Return [X, Y] of the center of cell containing provided text 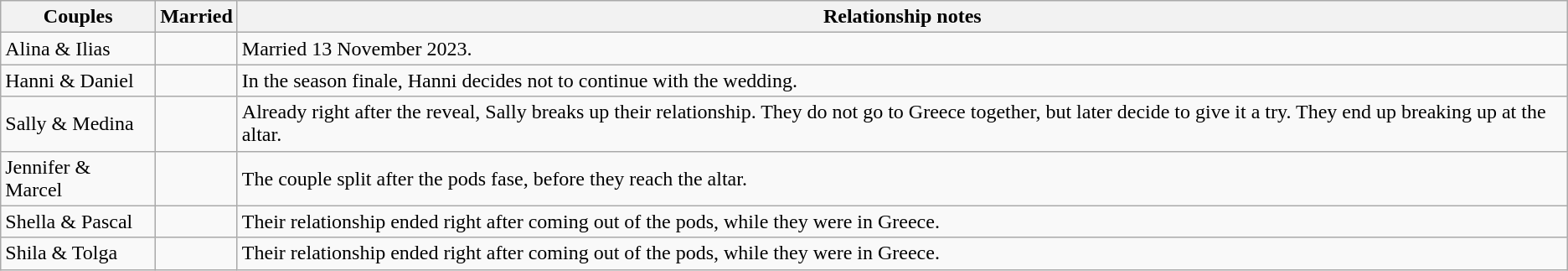
Married [197, 17]
Shella & Pascal [79, 221]
Alina & Ilias [79, 49]
Relationship notes [902, 17]
Married 13 November 2023. [902, 49]
Hanni & Daniel [79, 81]
The couple split after the pods fase, before they reach the altar. [902, 178]
Couples [79, 17]
Shila & Tolga [79, 253]
Sally & Medina [79, 124]
Jennifer & Marcel [79, 178]
In the season finale, Hanni decides not to continue with the wedding. [902, 81]
